Detect which cell encompasses the target text, then output its (X, Y) center coordinate. 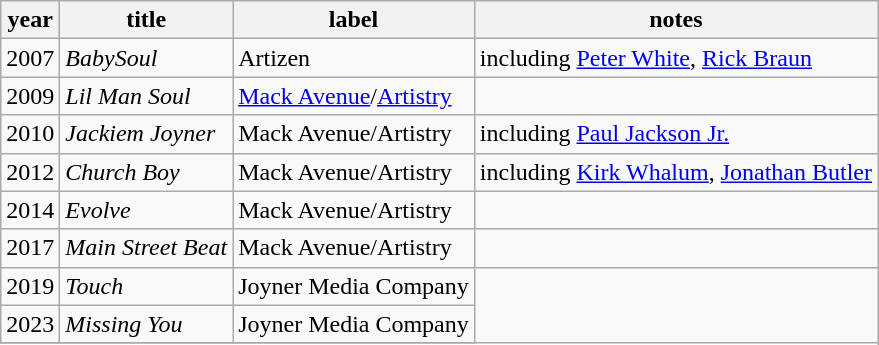
Artizen (354, 58)
2007 (30, 58)
2014 (30, 210)
including Peter White, Rick Braun (676, 58)
title (146, 20)
Church Boy (146, 172)
including Paul Jackson Jr. (676, 134)
2009 (30, 96)
including Kirk Whalum, Jonathan Butler (676, 172)
Lil Man Soul (146, 96)
2017 (30, 248)
notes (676, 20)
2019 (30, 286)
2023 (30, 324)
Touch (146, 286)
Jackiem Joyner (146, 134)
Main Street Beat (146, 248)
label (354, 20)
2012 (30, 172)
2010 (30, 134)
Evolve (146, 210)
year (30, 20)
BabySoul (146, 58)
Missing You (146, 324)
